Search for the cell housing the specified text and yield its [x, y] center coordinate. 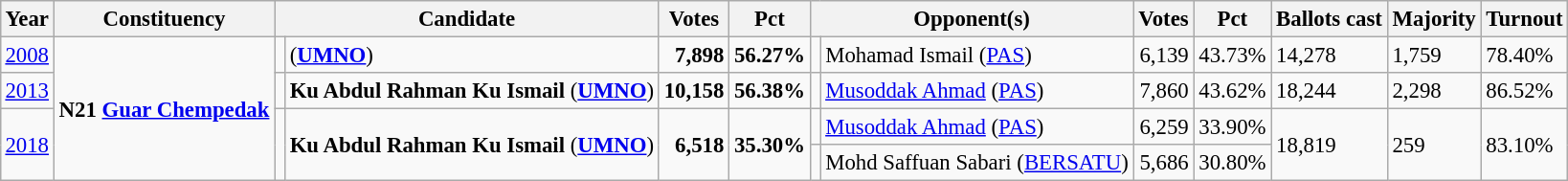
43.73% [1233, 55]
Year [27, 19]
30.80% [1233, 163]
7,860 [1164, 91]
N21 Guar Chempedak [164, 108]
56.38% [770, 91]
78.40% [1524, 55]
14,278 [1329, 55]
5,686 [1164, 163]
43.62% [1233, 91]
35.30% [770, 146]
7,898 [693, 55]
6,518 [693, 146]
1,759 [1434, 55]
2013 [27, 91]
Opponent(s) [972, 19]
83.10% [1524, 146]
Constituency [164, 19]
86.52% [1524, 91]
56.27% [770, 55]
6,259 [1164, 127]
Candidate [467, 19]
18,819 [1329, 146]
(UMNO) [471, 55]
2,298 [1434, 91]
Turnout [1524, 19]
Majority [1434, 19]
Ballots cast [1329, 19]
10,158 [693, 91]
259 [1434, 146]
18,244 [1329, 91]
6,139 [1164, 55]
2008 [27, 55]
Mohd Saffuan Sabari (BERSATU) [976, 163]
2018 [27, 146]
Mohamad Ismail (PAS) [976, 55]
33.90% [1233, 127]
